Determine the (X, Y) coordinate at the center of the cell enclosing the given text.  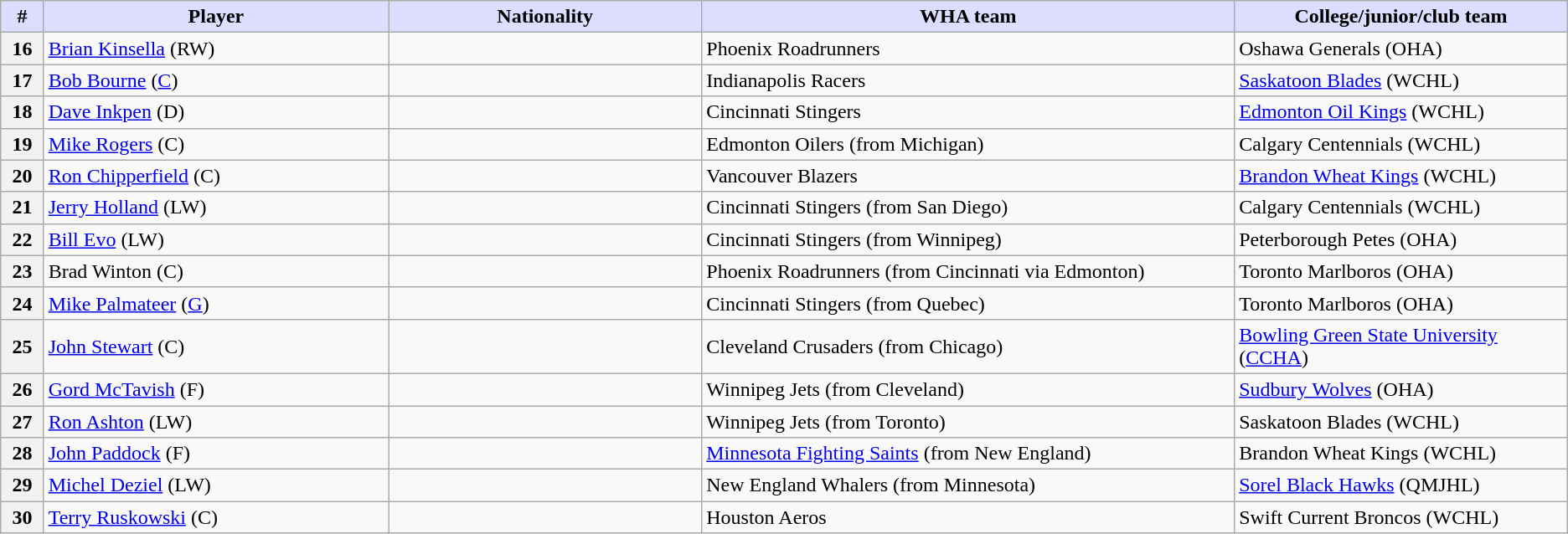
Peterborough Petes (OHA) (1401, 239)
Bowling Green State University (CCHA) (1401, 347)
John Stewart (C) (216, 347)
Mike Rogers (C) (216, 144)
Vancouver Blazers (968, 176)
20 (22, 176)
John Paddock (F) (216, 454)
WHA team (968, 17)
Cincinnati Stingers (from Quebec) (968, 303)
Terry Ruskowski (C) (216, 517)
26 (22, 389)
Jerry Holland (LW) (216, 208)
Swift Current Broncos (WCHL) (1401, 517)
25 (22, 347)
30 (22, 517)
Winnipeg Jets (from Toronto) (968, 421)
27 (22, 421)
Cincinnati Stingers (968, 112)
Ron Chipperfield (C) (216, 176)
Phoenix Roadrunners (from Cincinnati via Edmonton) (968, 271)
23 (22, 271)
28 (22, 454)
19 (22, 144)
Ron Ashton (LW) (216, 421)
21 (22, 208)
18 (22, 112)
Edmonton Oil Kings (WCHL) (1401, 112)
Winnipeg Jets (from Cleveland) (968, 389)
24 (22, 303)
College/junior/club team (1401, 17)
Indianapolis Racers (968, 80)
Bill Evo (LW) (216, 239)
Michel Deziel (LW) (216, 485)
Brad Winton (C) (216, 271)
Minnesota Fighting Saints (from New England) (968, 454)
# (22, 17)
Sorel Black Hawks (QMJHL) (1401, 485)
Nationality (545, 17)
29 (22, 485)
Phoenix Roadrunners (968, 49)
Player (216, 17)
Gord McTavish (F) (216, 389)
17 (22, 80)
Houston Aeros (968, 517)
Cincinnati Stingers (from Winnipeg) (968, 239)
Dave Inkpen (D) (216, 112)
Bob Bourne (C) (216, 80)
Cleveland Crusaders (from Chicago) (968, 347)
Brian Kinsella (RW) (216, 49)
16 (22, 49)
New England Whalers (from Minnesota) (968, 485)
Cincinnati Stingers (from San Diego) (968, 208)
Sudbury Wolves (OHA) (1401, 389)
Mike Palmateer (G) (216, 303)
Oshawa Generals (OHA) (1401, 49)
Edmonton Oilers (from Michigan) (968, 144)
22 (22, 239)
